Extract the (X, Y) coordinate from the center of the cell holding the provided text.  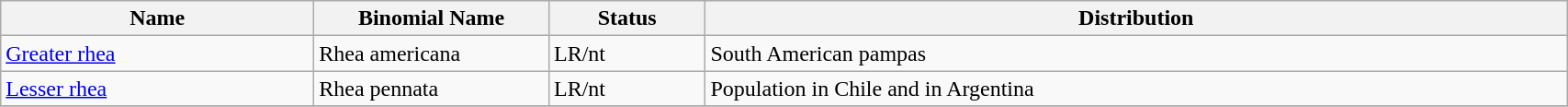
Binomial Name (432, 18)
South American pampas (1136, 53)
Rhea americana (432, 53)
Population in Chile and in Argentina (1136, 89)
Lesser rhea (158, 89)
Status (626, 18)
Rhea pennata (432, 89)
Name (158, 18)
Distribution (1136, 18)
Greater rhea (158, 53)
